Locate the cell with the specified text and output its (X, Y) center coordinate. 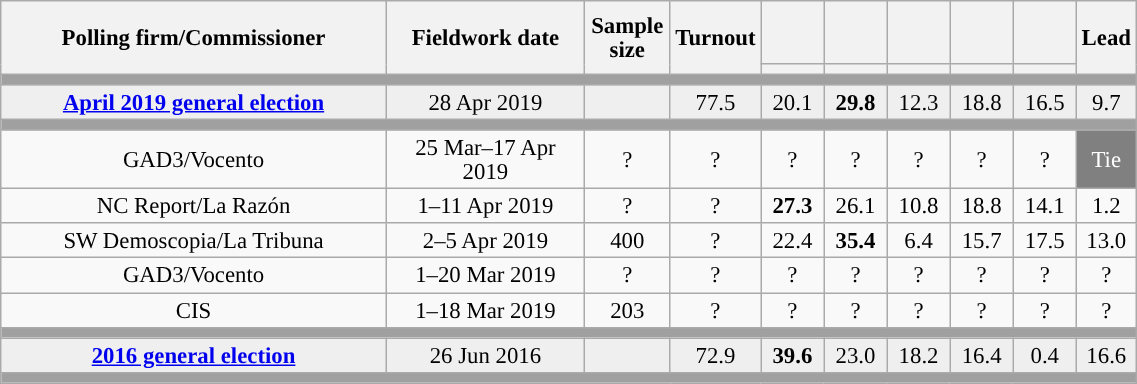
6.4 (918, 242)
12.3 (918, 102)
203 (627, 310)
400 (627, 242)
0.4 (1044, 356)
Turnout (716, 38)
77.5 (716, 102)
26 Jun 2016 (485, 356)
2016 general election (194, 356)
1.2 (1106, 206)
35.4 (856, 242)
Tie (1106, 160)
29.8 (856, 102)
28 Apr 2019 (485, 102)
72.9 (716, 356)
20.1 (792, 102)
16.5 (1044, 102)
2–5 Apr 2019 (485, 242)
14.1 (1044, 206)
15.7 (982, 242)
Fieldwork date (485, 38)
9.7 (1106, 102)
17.5 (1044, 242)
Polling firm/Commissioner (194, 38)
1–18 Mar 2019 (485, 310)
39.6 (792, 356)
22.4 (792, 242)
26.1 (856, 206)
27.3 (792, 206)
18.2 (918, 356)
NC Report/La Razón (194, 206)
25 Mar–17 Apr 2019 (485, 160)
1–11 Apr 2019 (485, 206)
23.0 (856, 356)
16.4 (982, 356)
13.0 (1106, 242)
1–20 Mar 2019 (485, 276)
SW Demoscopia/La Tribuna (194, 242)
CIS (194, 310)
10.8 (918, 206)
16.6 (1106, 356)
April 2019 general election (194, 102)
Sample size (627, 38)
Lead (1106, 38)
